Extract the [X, Y] coordinate from the center of the cell holding the provided text.  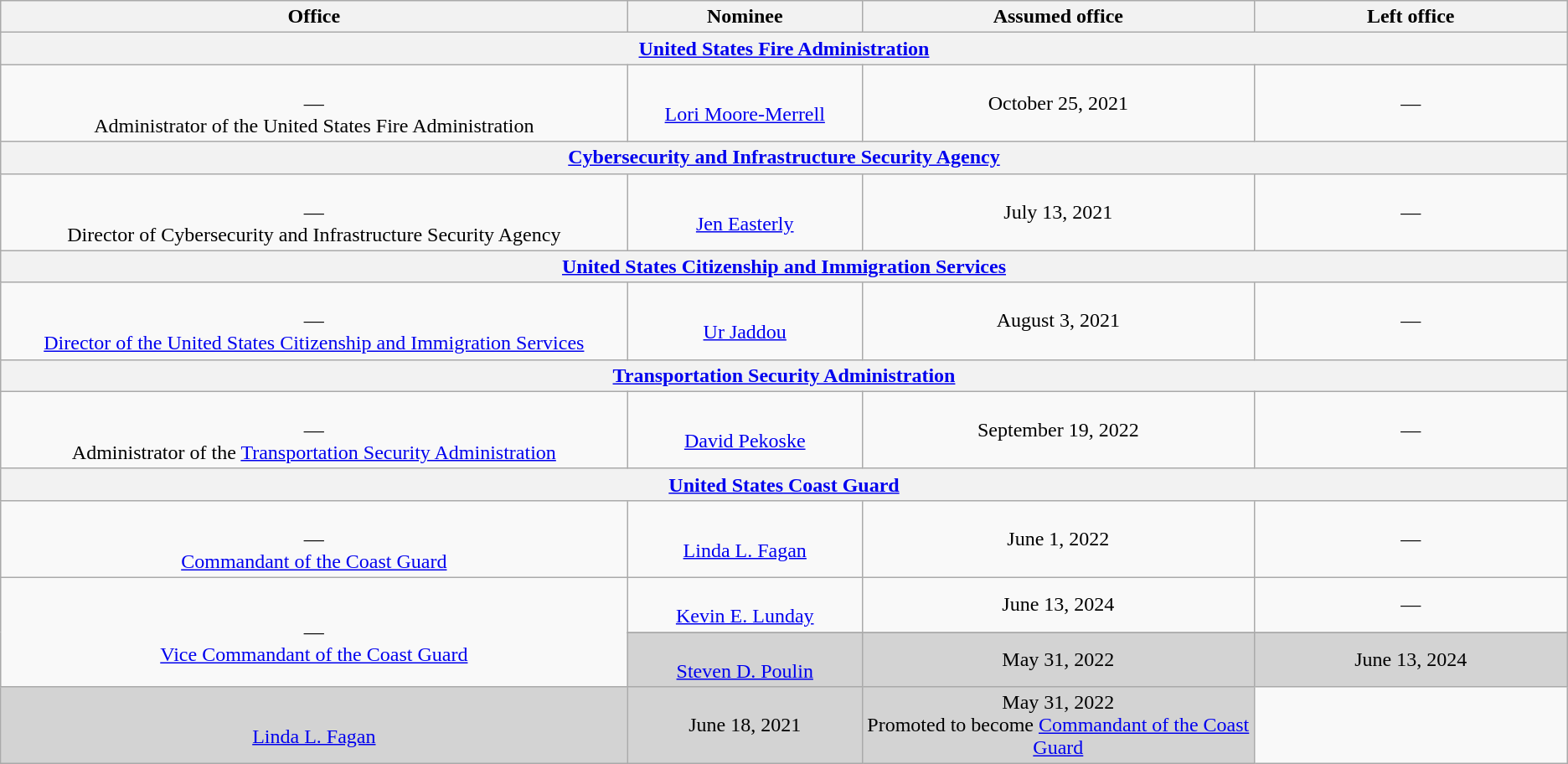
June 18, 2021 [745, 725]
August 3, 2021 [1059, 321]
Left office [1411, 17]
—Commandant of the Coast Guard [314, 539]
Assumed office [1059, 17]
May 31, 2022Promoted to become Commandant of the Coast Guard [1059, 725]
United States Coast Guard [784, 484]
Transportation Security Administration [784, 375]
—Director of the United States Citizenship and Immigration Services [314, 321]
—Administrator of the Transportation Security Administration [314, 430]
Ur Jaddou [745, 321]
July 13, 2021 [1059, 212]
Cybersecurity and Infrastructure Security Agency [784, 157]
David Pekoske [745, 430]
October 25, 2021 [1059, 103]
—Administrator of the United States Fire Administration [314, 103]
—Director of Cybersecurity and Infrastructure Security Agency [314, 212]
May 31, 2022 [1059, 658]
Nominee [745, 17]
Steven D. Poulin [745, 658]
September 19, 2022 [1059, 430]
June 1, 2022 [1059, 539]
United States Citizenship and Immigration Services [784, 266]
Jen Easterly [745, 212]
Lori Moore-Merrell [745, 103]
Kevin E. Lunday [745, 605]
United States Fire Administration [784, 49]
Office [314, 17]
—Vice Commandant of the Coast Guard [314, 632]
